Pinpoint the cell where the given text exists, returning its [X, Y] midpoint coordinate. 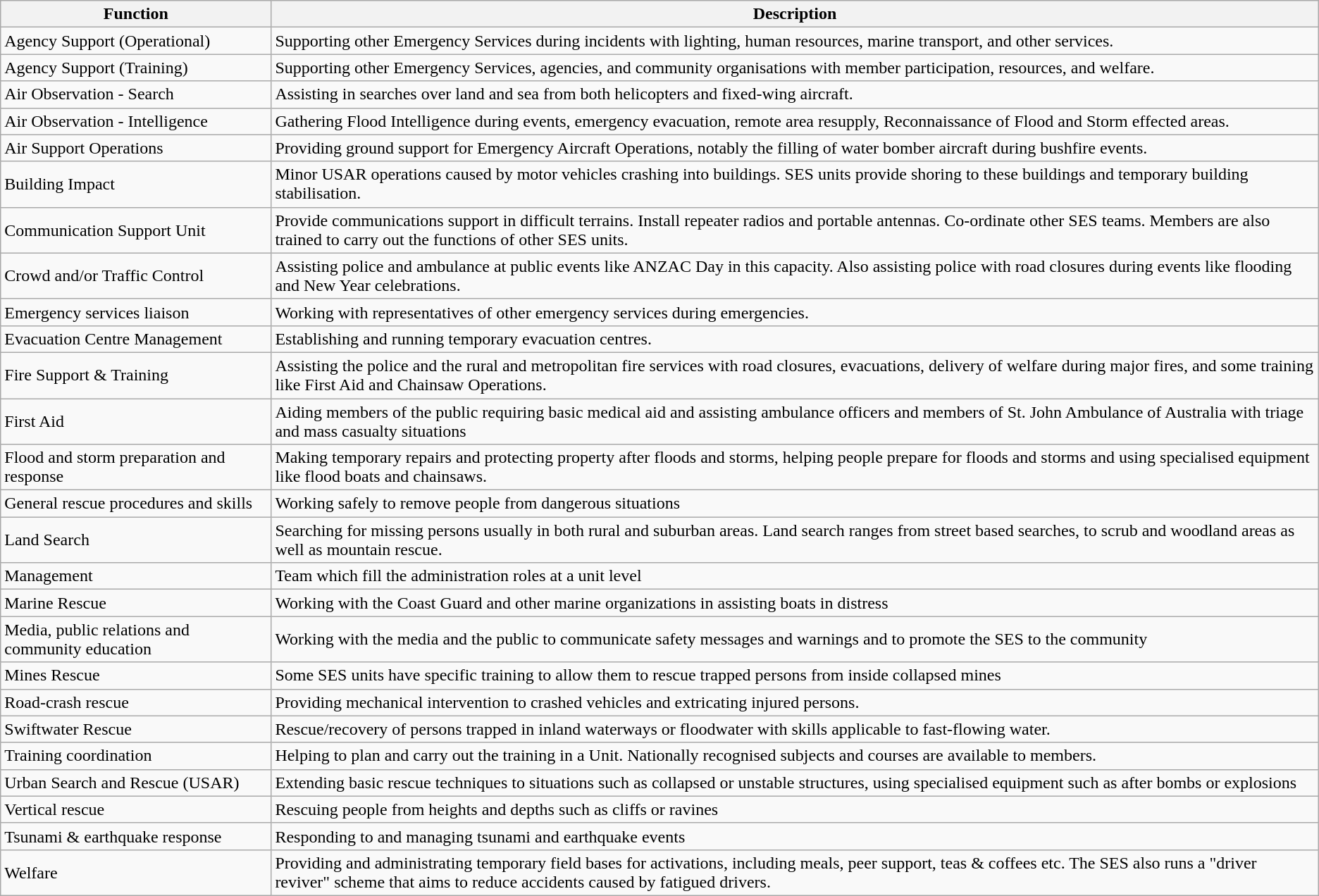
Assisting in searches over land and sea from both helicopters and fixed-wing aircraft. [795, 94]
Working safely to remove people from dangerous situations [795, 504]
Air Observation - Search [136, 94]
Working with representatives of other emergency services during emergencies. [795, 312]
Establishing and running temporary evacuation centres. [795, 339]
Marine Rescue [136, 603]
Media, public relations and community education [136, 640]
Swiftwater Rescue [136, 729]
Training coordination [136, 756]
Evacuation Centre Management [136, 339]
Crowd and/or Traffic Control [136, 276]
Rescuing people from heights and depths such as cliffs or ravines [795, 809]
Communication Support Unit [136, 230]
Urban Search and Rescue (USAR) [136, 783]
Description [795, 14]
Flood and storm preparation and response [136, 468]
Helping to plan and carry out the training in a Unit. Nationally recognised subjects and courses are available to members. [795, 756]
Land Search [136, 540]
Vertical rescue [136, 809]
Function [136, 14]
Working with the Coast Guard and other marine organizations in assisting boats in distress [795, 603]
Providing ground support for Emergency Aircraft Operations, notably the filling of water bomber aircraft during bushfire events. [795, 148]
Supporting other Emergency Services, agencies, and community organisations with member participation, resources, and welfare. [795, 68]
General rescue procedures and skills [136, 504]
Mines Rescue [136, 676]
First Aid [136, 421]
Some SES units have specific training to allow them to rescue trapped persons from inside collapsed mines [795, 676]
Supporting other Emergency Services during incidents with lighting, human resources, marine transport, and other services. [795, 41]
Providing mechanical intervention to crashed vehicles and extricating injured persons. [795, 702]
Welfare [136, 872]
Rescue/recovery of persons trapped in inland waterways or floodwater with skills applicable to fast-flowing water. [795, 729]
Air Observation - Intelligence [136, 121]
Agency Support (Training) [136, 68]
Working with the media and the public to communicate safety messages and warnings and to promote the SES to the community [795, 640]
Building Impact [136, 185]
Emergency services liaison [136, 312]
Air Support Operations [136, 148]
Fire Support & Training [136, 375]
Road-crash rescue [136, 702]
Tsunami & earthquake response [136, 836]
Gathering Flood Intelligence during events, emergency evacuation, remote area resupply, Reconnaissance of Flood and Storm effected areas. [795, 121]
Management [136, 576]
Team which fill the administration roles at a unit level [795, 576]
Agency Support (Operational) [136, 41]
Responding to and managing tsunami and earthquake events [795, 836]
